Determine the (x, y) coordinate at the center of the cell enclosing the given text.  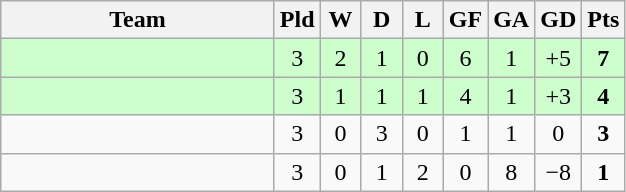
6 (465, 58)
W (340, 20)
Team (138, 20)
+3 (558, 96)
GD (558, 20)
L (422, 20)
Pts (604, 20)
GF (465, 20)
7 (604, 58)
D (382, 20)
8 (512, 172)
GA (512, 20)
−8 (558, 172)
Pld (297, 20)
+5 (558, 58)
